Search for the cell housing the specified text and yield its (X, Y) center coordinate. 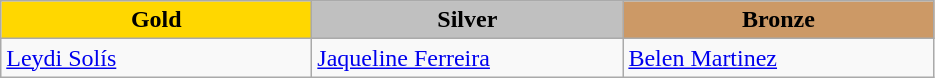
Gold (156, 20)
Jaqueline Ferreira (468, 58)
Silver (468, 20)
Belen Martinez (778, 58)
Leydi Solís (156, 58)
Bronze (778, 20)
